Determine the (x, y) coordinate at the center of the cell enclosing the given text.  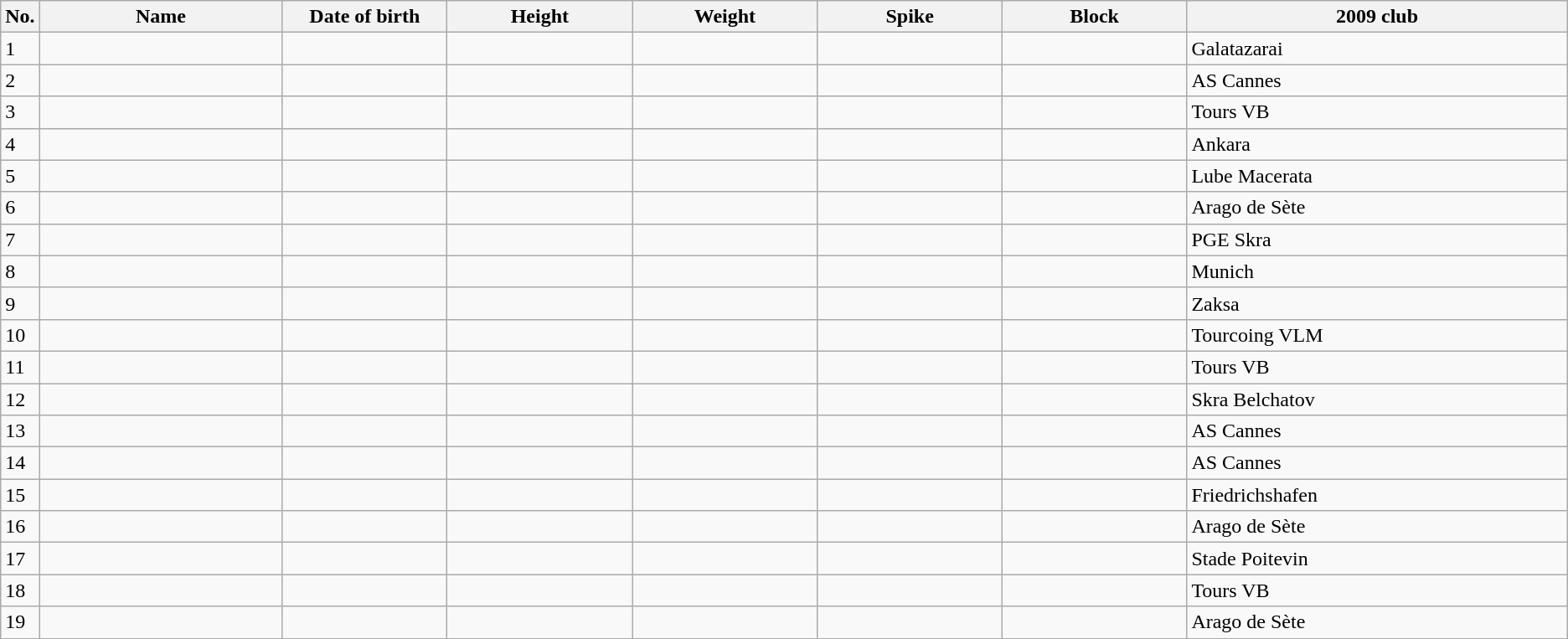
3 (20, 112)
11 (20, 367)
Spike (910, 17)
16 (20, 527)
1 (20, 49)
14 (20, 463)
Friedrichshafen (1377, 495)
Zaksa (1377, 303)
No. (20, 17)
19 (20, 622)
5 (20, 176)
2009 club (1377, 17)
7 (20, 240)
4 (20, 144)
2 (20, 80)
9 (20, 303)
Tourcoing VLM (1377, 335)
Name (161, 17)
Stade Poitevin (1377, 559)
12 (20, 399)
8 (20, 271)
Skra Belchatov (1377, 399)
Height (539, 17)
Weight (725, 17)
15 (20, 495)
Lube Macerata (1377, 176)
13 (20, 431)
10 (20, 335)
Date of birth (365, 17)
Block (1094, 17)
18 (20, 590)
17 (20, 559)
6 (20, 208)
Munich (1377, 271)
Ankara (1377, 144)
PGE Skra (1377, 240)
Galatazarai (1377, 49)
